For the text-containing cell, return its midpoint in (x, y) coordinate format. 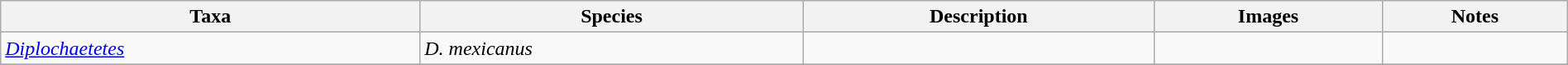
D. mexicanus (612, 48)
Diplochaetetes (210, 48)
Taxa (210, 17)
Notes (1475, 17)
Images (1268, 17)
Species (612, 17)
Description (978, 17)
